Search for the cell housing the specified text and yield its [x, y] center coordinate. 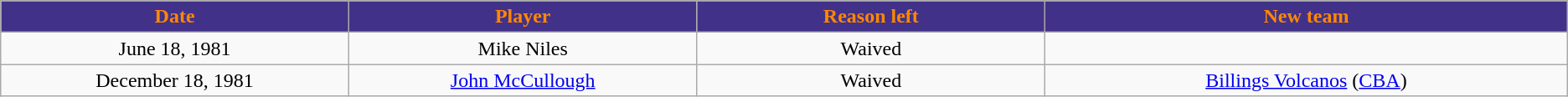
Mike Niles [523, 48]
Date [175, 17]
Player [523, 17]
John McCullough [523, 80]
December 18, 1981 [175, 80]
June 18, 1981 [175, 48]
Reason left [871, 17]
New team [1307, 17]
Billings Volcanos (CBA) [1307, 80]
